Output the (X, Y) coordinate of the center of the cell containing the given text.  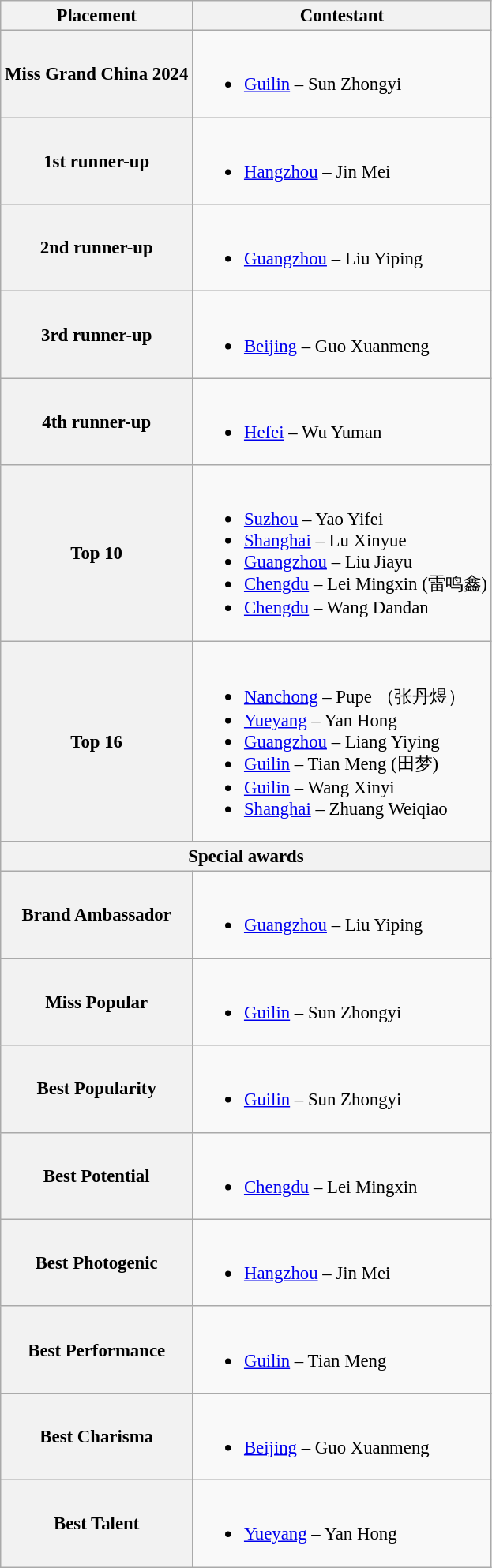
Contestant (343, 16)
Best Charisma (96, 1437)
Yueyang – Yan Hong (343, 1524)
Nanchong – Pupe （张丹煜）Yueyang – Yan HongGuangzhou – Liang YiyingGuilin – Tian Meng (田梦)Guilin – Wang XinyiShanghai – Zhuang Weiqiao (343, 741)
Guilin – Tian Meng (343, 1349)
Miss Grand China 2024 (96, 74)
Hefei – Wu Yuman (343, 422)
Suzhou – Yao YifeiShanghai – Lu XinyueGuangzhou – Liu JiayuChengdu – Lei Mingxin (雷鸣鑫)Chengdu – Wang Dandan (343, 553)
Placement (96, 16)
1st runner-up (96, 161)
Best Photogenic (96, 1262)
Best Potential (96, 1176)
Best Popularity (96, 1089)
Top 16 (96, 741)
Brand Ambassador (96, 915)
3rd runner-up (96, 335)
Best Talent (96, 1524)
Chengdu – Lei Mingxin (343, 1176)
Best Performance (96, 1349)
Special awards (246, 857)
Miss Popular (96, 1002)
Top 10 (96, 553)
4th runner-up (96, 422)
2nd runner-up (96, 248)
